Return (x, y) of the center of cell containing provided text 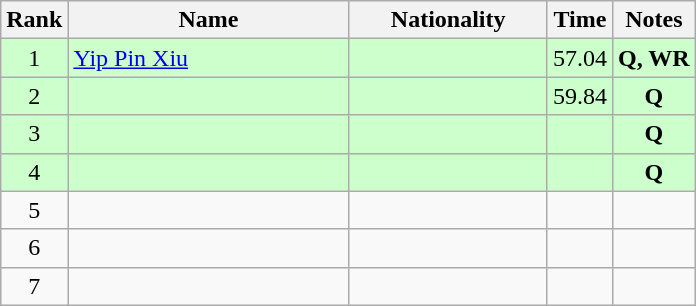
7 (34, 286)
57.04 (580, 58)
Time (580, 20)
Name (208, 20)
Notes (654, 20)
2 (34, 96)
Rank (34, 20)
1 (34, 58)
59.84 (580, 96)
5 (34, 210)
4 (34, 172)
Nationality (448, 20)
3 (34, 134)
Yip Pin Xiu (208, 58)
Q, WR (654, 58)
6 (34, 248)
